Search for the cell housing the specified text and yield its [x, y] center coordinate. 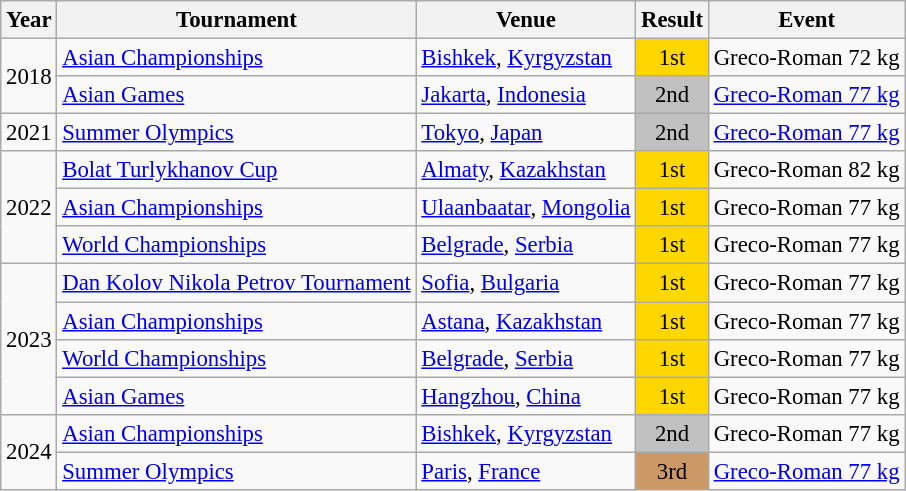
Year [29, 20]
2024 [29, 452]
Jakarta, Indonesia [526, 95]
Ulaanbaatar, Mongolia [526, 208]
Almaty, Kazakhstan [526, 170]
Hangzhou, China [526, 396]
Sofia, Bulgaria [526, 283]
Greco-Roman 82 kg [806, 170]
2018 [29, 76]
Venue [526, 20]
Result [672, 20]
Greco-Roman 72 kg [806, 58]
Paris, France [526, 471]
Tournament [236, 20]
2023 [29, 339]
Dan Kolov Nikola Petrov Tournament [236, 283]
Bolat Turlykhanov Cup [236, 170]
Tokyo, Japan [526, 133]
3rd [672, 471]
Event [806, 20]
2022 [29, 208]
Astana, Kazakhstan [526, 321]
2021 [29, 133]
